Search for the cell housing the specified text and yield its [X, Y] center coordinate. 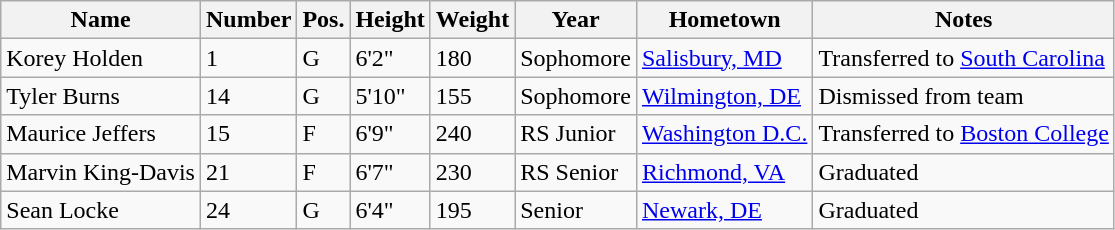
230 [472, 172]
Maurice Jeffers [101, 134]
Wilmington, DE [724, 96]
6'2" [390, 58]
6'4" [390, 210]
15 [248, 134]
Richmond, VA [724, 172]
RS Junior [576, 134]
Weight [472, 20]
Newark, DE [724, 210]
Pos. [324, 20]
Salisbury, MD [724, 58]
Marvin King-Davis [101, 172]
Tyler Burns [101, 96]
Transferred to Boston College [964, 134]
195 [472, 210]
Hometown [724, 20]
180 [472, 58]
Number [248, 20]
155 [472, 96]
Year [576, 20]
Transferred to South Carolina [964, 58]
Korey Holden [101, 58]
Notes [964, 20]
240 [472, 134]
5'10" [390, 96]
RS Senior [576, 172]
6'7" [390, 172]
21 [248, 172]
1 [248, 58]
24 [248, 210]
Height [390, 20]
Name [101, 20]
6'9" [390, 134]
Washington D.C. [724, 134]
Sean Locke [101, 210]
14 [248, 96]
Dismissed from team [964, 96]
Senior [576, 210]
